Extract the [x, y] coordinate from the center of the cell holding the provided text.  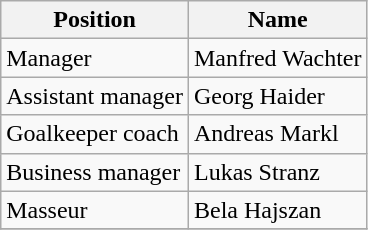
Manfred Wachter [278, 58]
Georg Haider [278, 96]
Manager [95, 58]
Position [95, 20]
Name [278, 20]
Masseur [95, 210]
Bela Hajszan [278, 210]
Lukas Stranz [278, 172]
Assistant manager [95, 96]
Goalkeeper coach [95, 134]
Business manager [95, 172]
Andreas Markl [278, 134]
